Search for the cell housing the specified text and yield its (X, Y) center coordinate. 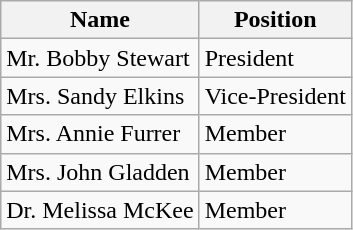
President (275, 58)
Mr. Bobby Stewart (100, 58)
Name (100, 20)
Position (275, 20)
Dr. Melissa McKee (100, 210)
Mrs. Sandy Elkins (100, 96)
Mrs. John Gladden (100, 172)
Mrs. Annie Furrer (100, 134)
Vice-President (275, 96)
